Provide the [X, Y] coordinate of the cell's center where the given text is located.  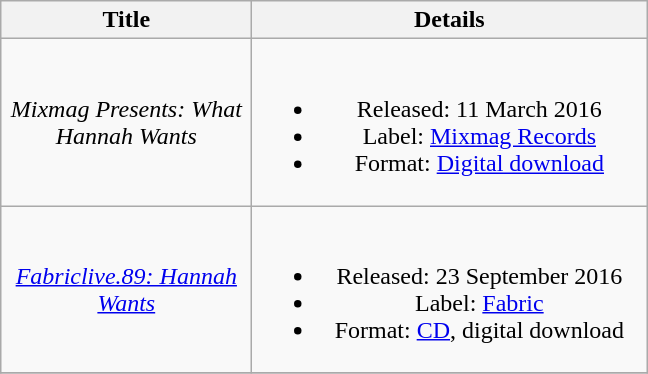
Fabriclive.89: Hannah Wants [126, 290]
Title [126, 20]
Released: 11 March 2016Label: Mixmag RecordsFormat: Digital download [450, 122]
Mixmag Presents: What Hannah Wants [126, 122]
Details [450, 20]
Released: 23 September 2016Label: FabricFormat: CD, digital download [450, 290]
